For the text-containing cell, return its midpoint in (X, Y) coordinate format. 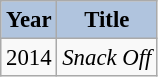
Snack Off (107, 58)
2014 (29, 58)
Year (29, 20)
Title (107, 20)
